Extract the [x, y] coordinate from the center of the cell holding the provided text.  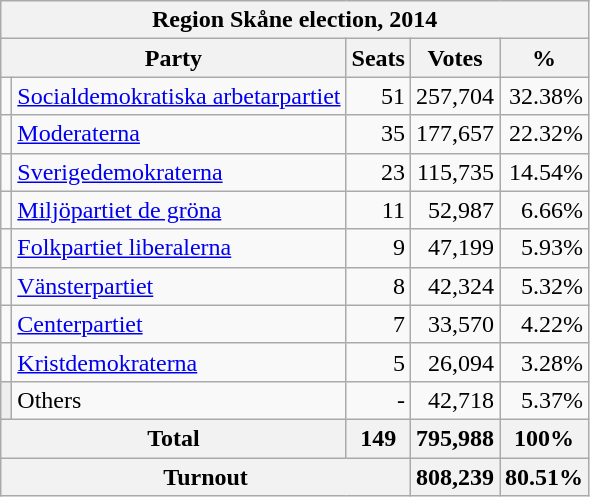
Vänsterpartiet [179, 286]
3.28% [544, 362]
115,735 [454, 172]
Party [174, 58]
7 [378, 324]
42,718 [454, 400]
808,239 [454, 477]
23 [378, 172]
Turnout [206, 477]
5.93% [544, 248]
Votes [454, 58]
100% [544, 438]
80.51% [544, 477]
11 [378, 210]
5.32% [544, 286]
149 [378, 438]
22.32% [544, 134]
26,094 [454, 362]
5 [378, 362]
% [544, 58]
51 [378, 96]
8 [378, 286]
Moderaterna [179, 134]
42,324 [454, 286]
9 [378, 248]
- [378, 400]
Socialdemokratiska arbetarpartiet [179, 96]
35 [378, 134]
33,570 [454, 324]
Miljöpartiet de gröna [179, 210]
47,199 [454, 248]
4.22% [544, 324]
52,987 [454, 210]
795,988 [454, 438]
14.54% [544, 172]
Total [174, 438]
5.37% [544, 400]
Others [179, 400]
32.38% [544, 96]
6.66% [544, 210]
Seats [378, 58]
Folkpartiet liberalerna [179, 248]
Region Skåne election, 2014 [295, 20]
Centerpartiet [179, 324]
Kristdemokraterna [179, 362]
Sverigedemokraterna [179, 172]
177,657 [454, 134]
257,704 [454, 96]
